Identify which cell holds the provided text, then report its [x, y] central coordinate. 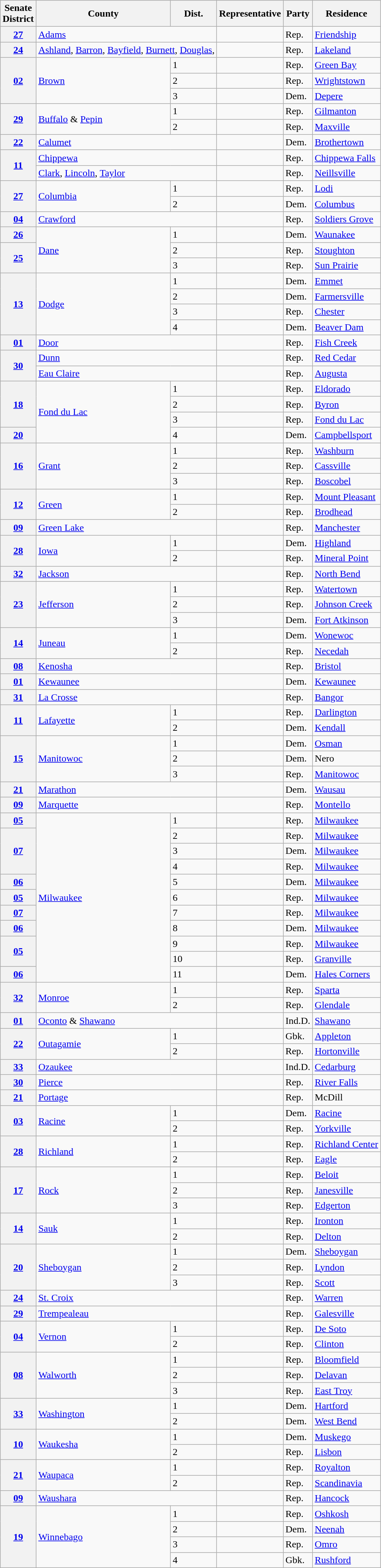
Dane [103, 250]
5 [194, 882]
Brothertown [347, 142]
Delton [347, 1236]
Pierce [126, 1082]
Brodhead [347, 512]
Hales Corners [347, 974]
Columbus [347, 204]
Augusta [347, 373]
Vernon [103, 1336]
Hancock [347, 1498]
Green [103, 504]
Mount Pleasant [347, 497]
Columbia [103, 196]
Waunakee [347, 235]
Crawford [126, 219]
Sauk [103, 1229]
Manchester [347, 528]
Kenosha [126, 666]
Residence [347, 14]
Washington [103, 1413]
12 [18, 504]
Beloit [347, 1174]
Dist. [194, 14]
Lyndon [347, 1267]
Friendship [347, 34]
Ashland, Barron, Bayfield, Burnett, Douglas, [126, 50]
03 [18, 1121]
Watertown [347, 589]
Highland [347, 543]
13 [18, 304]
Marathon [126, 789]
Wrightstown [347, 81]
Winnebago [103, 1537]
Johnson Creek [347, 604]
Waushara [126, 1498]
Mineral Point [347, 558]
Glendale [347, 1005]
Bangor [347, 697]
Richland [103, 1151]
25 [18, 258]
23 [18, 604]
9 [194, 944]
River Falls [347, 1082]
Edgerton [347, 1206]
Janesville [347, 1190]
Trempealeau [126, 1313]
18 [18, 404]
15 [18, 759]
Calumet [126, 142]
Rushford [347, 1560]
Darlington [347, 713]
Portage [126, 1098]
Eldorado [347, 389]
Fish Creek [347, 343]
Royalton [347, 1468]
Montello [347, 805]
Wausau [347, 789]
Door [126, 343]
Shawano [347, 1021]
Jefferson [103, 604]
Representative [250, 14]
Lakeland [347, 50]
Chippewa [126, 157]
La Crosse [126, 697]
Eau Claire [126, 373]
Cedarburg [347, 1067]
Emmet [347, 281]
Yorkville [347, 1128]
Waukesha [103, 1445]
Necedah [347, 651]
County [103, 14]
Warren [347, 1298]
Jackson [126, 574]
Sparta [347, 990]
Marquette [126, 805]
Appleton [347, 1036]
Buffalo & Pepin [103, 119]
Iowa [103, 551]
Red Cedar [347, 358]
Delavan [347, 1375]
7 [194, 913]
Lafayette [103, 720]
Richland Center [347, 1144]
Depere [347, 96]
Waupaca [103, 1475]
East Troy [347, 1390]
Byron [347, 404]
Green Bay [347, 65]
Juneau [103, 643]
Adams [126, 34]
North Bend [347, 574]
Gilmanton [347, 111]
Bristol [347, 666]
Soldiers Grove [347, 219]
Rock [103, 1190]
Brown [103, 81]
Farmersville [347, 296]
8 [194, 928]
Galesville [347, 1313]
McDill [347, 1098]
16 [18, 466]
Chippewa Falls [347, 157]
Oconto & Shawano [126, 1021]
31 [18, 697]
Scott [347, 1283]
De Soto [347, 1329]
Cassville [347, 466]
26 [18, 235]
West Bend [347, 1421]
Stoughton [347, 250]
Oshkosh [347, 1514]
Boscobel [347, 481]
Monroe [103, 998]
Clark, Lincoln, Taylor [126, 173]
Beaver Dam [347, 327]
Hortonville [347, 1051]
Neillsville [347, 173]
Ironton [347, 1221]
Lisbon [347, 1452]
Walworth [103, 1375]
Lodi [347, 188]
Granville [347, 959]
Nero [347, 759]
Outagamie [103, 1044]
Party [298, 14]
Kendall [347, 728]
Sun Prairie [347, 266]
Maxville [347, 127]
Osman [347, 743]
Green Lake [126, 528]
02 [18, 81]
Hartford [347, 1406]
Scandinavia [347, 1483]
Dodge [103, 304]
Grant [103, 466]
Campbellsport [347, 435]
Bloomfield [347, 1360]
19 [18, 1537]
6 [194, 897]
17 [18, 1190]
Omro [347, 1545]
Clinton [347, 1344]
Muskego [347, 1437]
Fort Atkinson [347, 620]
Dunn [126, 358]
Washburn [347, 451]
Chester [347, 312]
SenateDistrict [18, 14]
St. Croix [126, 1298]
Wonewoc [347, 635]
Neenah [347, 1529]
Ozaukee [126, 1067]
Eagle [347, 1159]
